Extract the [x, y] coordinate from the center of the cell holding the provided text.  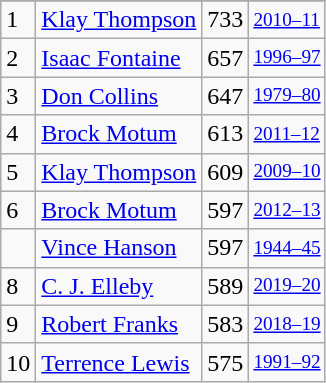
4 [18, 134]
733 [226, 20]
609 [226, 172]
1991–92 [287, 362]
583 [226, 324]
6 [18, 210]
Vince Hanson [119, 248]
C. J. Elleby [119, 286]
1996–97 [287, 58]
3 [18, 96]
1 [18, 20]
Terrence Lewis [119, 362]
Isaac Fontaine [119, 58]
2019–20 [287, 286]
9 [18, 324]
1979–80 [287, 96]
2011–12 [287, 134]
Don Collins [119, 96]
2010–11 [287, 20]
2018–19 [287, 324]
575 [226, 362]
589 [226, 286]
657 [226, 58]
8 [18, 286]
647 [226, 96]
Robert Franks [119, 324]
1944–45 [287, 248]
5 [18, 172]
2 [18, 58]
2009–10 [287, 172]
10 [18, 362]
2012–13 [287, 210]
613 [226, 134]
